From the cell containing the given text, extract its center point as (x, y) coordinate. 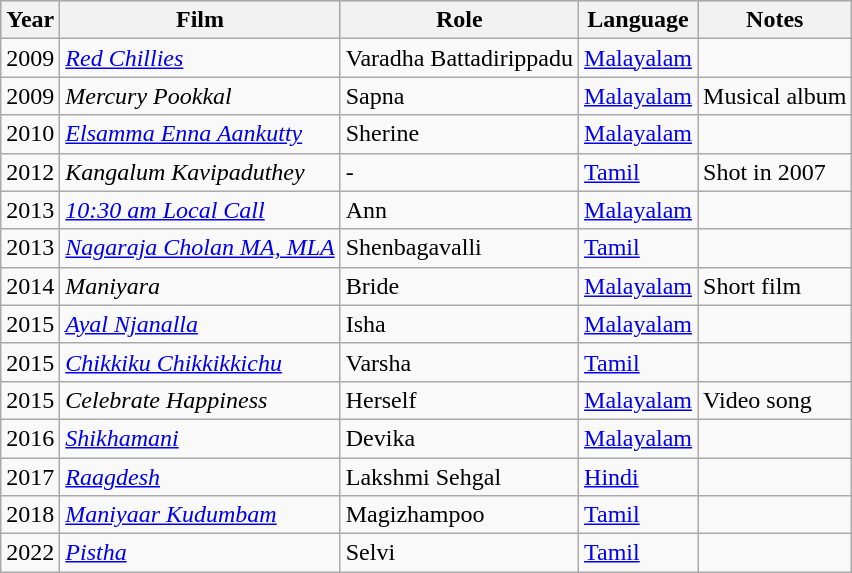
Role (459, 20)
2018 (30, 515)
Video song (775, 400)
Sapna (459, 96)
10:30 am Local Call (200, 210)
Year (30, 20)
Chikkiku Chikkikkichu (200, 362)
Herself (459, 400)
Varadha Battadirippadu (459, 58)
Magizhampoo (459, 515)
Pistha (200, 553)
Elsamma Enna Aankutty (200, 134)
2016 (30, 438)
Bride (459, 286)
Musical album (775, 96)
Film (200, 20)
Isha (459, 324)
Red Chillies (200, 58)
Selvi (459, 553)
Shot in 2007 (775, 172)
Mercury Pookkal (200, 96)
Short film (775, 286)
Kangalum Kavipaduthey (200, 172)
2022 (30, 553)
Ayal Njanalla (200, 324)
Shikhamani (200, 438)
Language (638, 20)
Sherine (459, 134)
Lakshmi Sehgal (459, 477)
2017 (30, 477)
Varsha (459, 362)
2010 (30, 134)
Nagaraja Cholan MA, MLA (200, 248)
Raagdesh (200, 477)
2012 (30, 172)
Celebrate Happiness (200, 400)
Maniyaar Kudumbam (200, 515)
Devika (459, 438)
2014 (30, 286)
- (459, 172)
Maniyara (200, 286)
Ann (459, 210)
Notes (775, 20)
Hindi (638, 477)
Shenbagavalli (459, 248)
